Determine the [X, Y] coordinate at the center of the cell enclosing the given text.  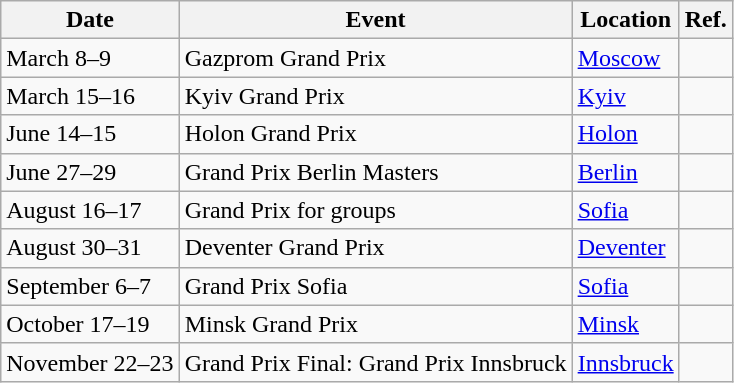
Deventer Grand Prix [376, 248]
Innsbruck [626, 362]
Berlin [626, 172]
August 16–17 [90, 210]
September 6–7 [90, 286]
Grand Prix Berlin Masters [376, 172]
Grand Prix for groups [376, 210]
March 15–16 [90, 96]
Moscow [626, 58]
Holon [626, 134]
August 30–31 [90, 248]
Gazprom Grand Prix [376, 58]
Minsk [626, 324]
June 14–15 [90, 134]
Event [376, 20]
Date [90, 20]
Deventer [626, 248]
March 8–9 [90, 58]
October 17–19 [90, 324]
June 27–29 [90, 172]
Kyiv Grand Prix [376, 96]
November 22–23 [90, 362]
Location [626, 20]
Grand Prix Final: Grand Prix Innsbruck [376, 362]
Minsk Grand Prix [376, 324]
Grand Prix Sofia [376, 286]
Holon Grand Prix [376, 134]
Ref. [706, 20]
Kyiv [626, 96]
